Search for the cell housing the specified text and yield its [X, Y] center coordinate. 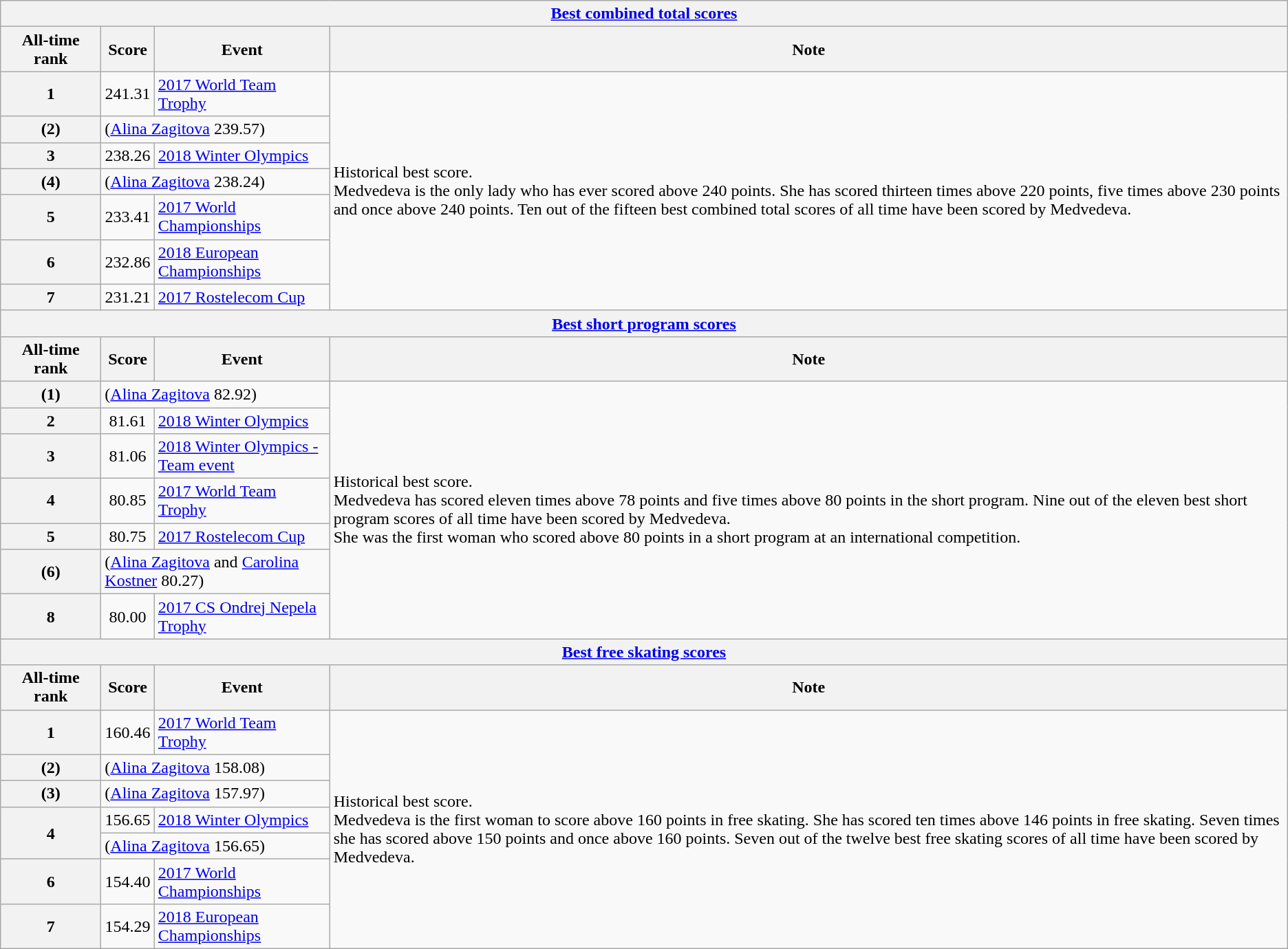
(Alina Zagitova 158.08) [215, 767]
154.40 [128, 882]
81.61 [128, 420]
8 [51, 616]
232.86 [128, 261]
156.65 [128, 820]
(6) [51, 572]
81.06 [128, 457]
(3) [51, 794]
(4) [51, 182]
80.75 [128, 536]
Best free skating scores [644, 652]
160.46 [128, 732]
241.31 [128, 94]
(Alina Zagitova and Carolina Kostner 80.27) [215, 572]
(Alina Zagitova 239.57) [215, 129]
(Alina Zagitova 238.24) [215, 182]
80.00 [128, 616]
154.29 [128, 926]
(1) [51, 394]
238.26 [128, 155]
Best short program scores [644, 323]
(Alina Zagitova 156.65) [215, 846]
(Alina Zagitova 157.97) [215, 794]
2018 Winter Olympics - Team event [242, 457]
(Alina Zagitova 82.92) [215, 394]
231.21 [128, 297]
233.41 [128, 217]
Best combined total scores [644, 14]
80.85 [128, 501]
2 [51, 420]
2017 CS Ondrej Nepela Trophy [242, 616]
